From the cell containing the given text, extract its center point as (x, y) coordinate. 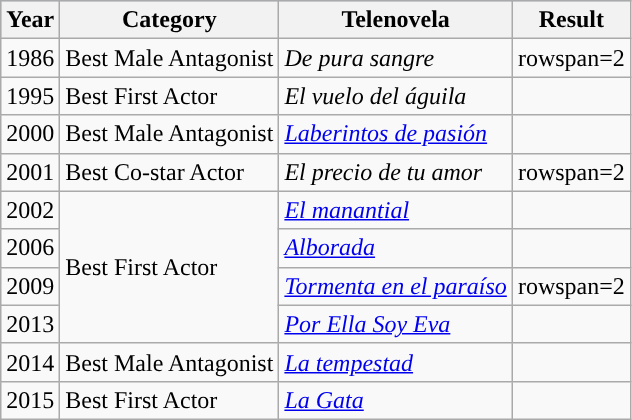
Best Co-star Actor (170, 172)
Tormenta en el paraíso (396, 286)
La tempestad (396, 362)
1995 (30, 96)
Category (170, 20)
2014 (30, 362)
2001 (30, 172)
2015 (30, 400)
La Gata (396, 400)
1986 (30, 58)
Alborada (396, 248)
De pura sangre (396, 58)
Year (30, 20)
2013 (30, 324)
2009 (30, 286)
Laberintos de pasión (396, 134)
El manantial (396, 210)
2000 (30, 134)
2006 (30, 248)
Telenovela (396, 20)
2002 (30, 210)
Por Ella Soy Eva (396, 324)
El vuelo del águila (396, 96)
El precio de tu amor (396, 172)
Result (571, 20)
